Return (X, Y) of the center of cell containing provided text 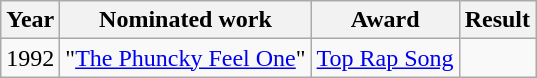
1992 (30, 58)
Nominated work (186, 20)
Year (30, 20)
Award (385, 20)
Top Rap Song (385, 58)
"The Phuncky Feel One" (186, 58)
Result (497, 20)
